Find where the given text appears and provide that cell's center as [X, Y] coordinate. 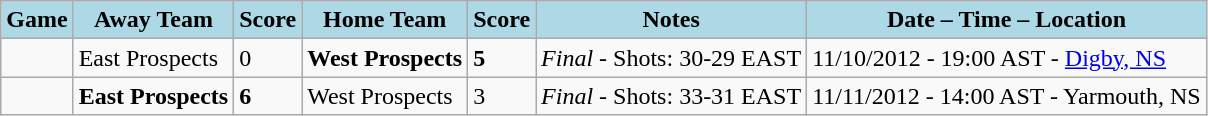
Away Team [154, 20]
Final - Shots: 33-31 EAST [672, 96]
Date – Time – Location [1007, 20]
Game [37, 20]
6 [268, 96]
Final - Shots: 30-29 EAST [672, 58]
11/11/2012 - 14:00 AST - Yarmouth, NS [1007, 96]
Home Team [385, 20]
5 [502, 58]
11/10/2012 - 19:00 AST - Digby, NS [1007, 58]
3 [502, 96]
Notes [672, 20]
0 [268, 58]
